Capture the cell that displays the provided text and extract its [X, Y] central coordinate. 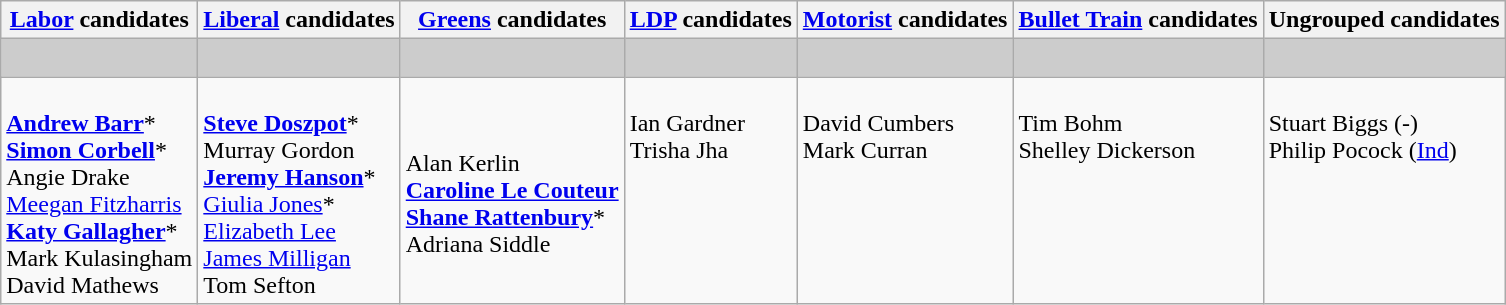
Andrew Barr* Simon Corbell* Angie Drake Meegan Fitzharris Katy Gallagher* Mark Kulasingham David Mathews [100, 190]
Liberal candidates [299, 20]
Ian Gardner Trisha Jha [710, 190]
Ungrouped candidates [1384, 20]
Greens candidates [512, 20]
David Cumbers Mark Curran [905, 190]
Bullet Train candidates [1138, 20]
Alan Kerlin Caroline Le Couteur Shane Rattenbury* Adriana Siddle [512, 190]
Steve Doszpot* Murray Gordon Jeremy Hanson* Giulia Jones* Elizabeth Lee James Milligan Tom Sefton [299, 190]
Stuart Biggs (-) Philip Pocock (Ind) [1384, 190]
Motorist candidates [905, 20]
Tim Bohm Shelley Dickerson [1138, 190]
LDP candidates [710, 20]
Labor candidates [100, 20]
